Identify which cell holds the provided text, then report its (X, Y) central coordinate. 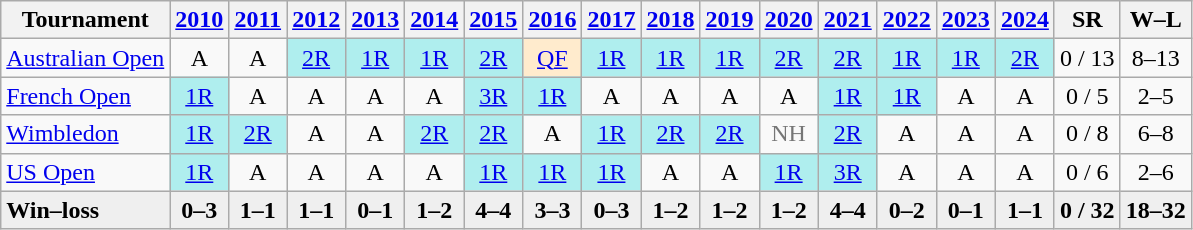
NH (788, 134)
0 / 32 (1087, 210)
18–32 (1156, 210)
2012 (316, 20)
2010 (200, 20)
Tournament (86, 20)
2019 (730, 20)
0 / 13 (1087, 58)
0 / 8 (1087, 134)
8–13 (1156, 58)
2023 (966, 20)
Australian Open (86, 58)
W–L (1156, 20)
2024 (1024, 20)
2021 (848, 20)
SR (1087, 20)
2017 (612, 20)
QF (552, 58)
2020 (788, 20)
3–3 (552, 210)
Wimbledon (86, 134)
0–2 (906, 210)
2016 (552, 20)
French Open (86, 96)
2013 (376, 20)
2018 (670, 20)
Win–loss (86, 210)
2022 (906, 20)
2014 (434, 20)
2–6 (1156, 172)
0 / 6 (1087, 172)
US Open (86, 172)
6–8 (1156, 134)
0 / 5 (1087, 96)
2015 (494, 20)
2–5 (1156, 96)
2011 (258, 20)
